Extract the (x, y) coordinate from the center of the cell holding the provided text.  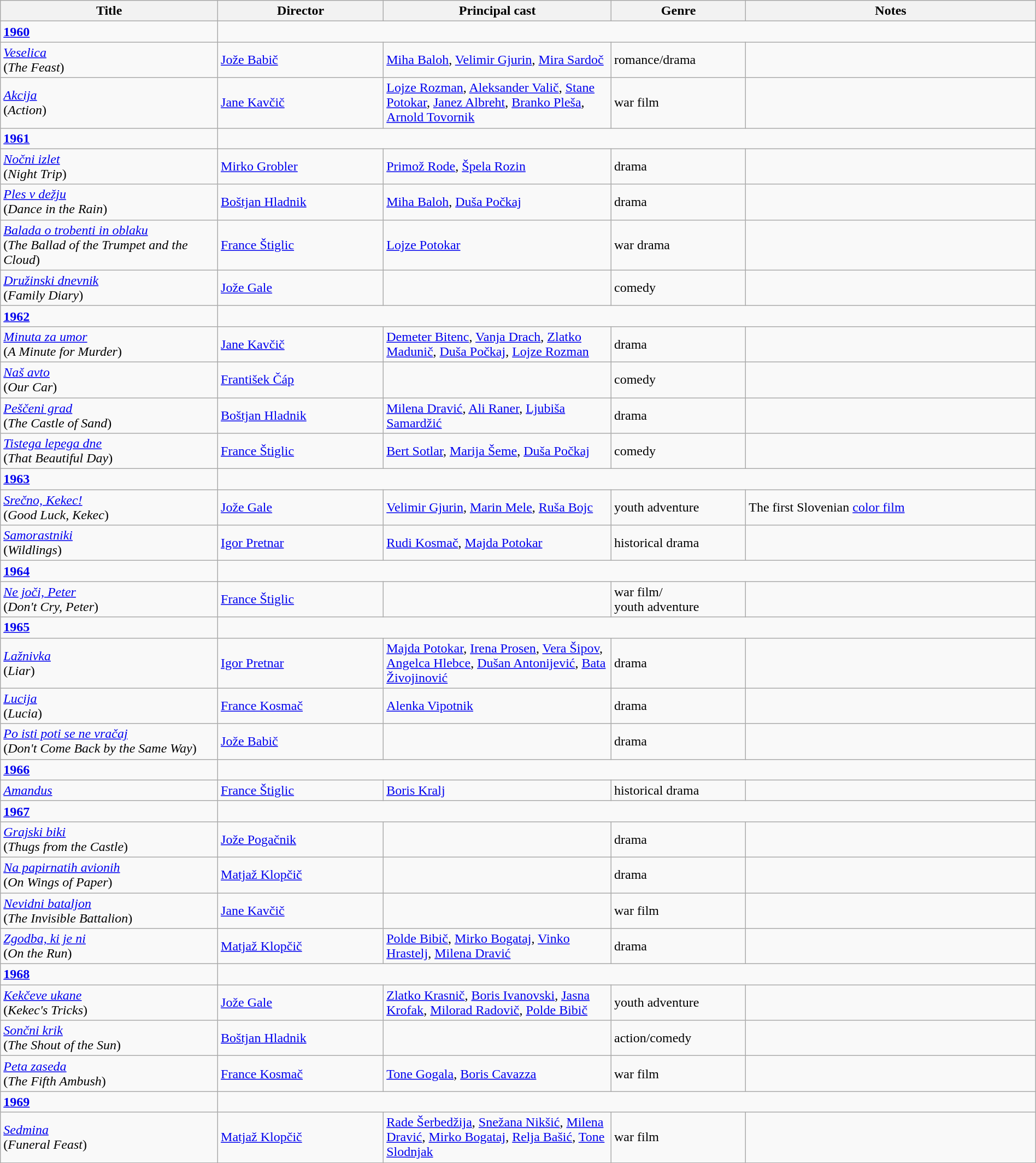
1960 (109, 32)
Title (109, 11)
Lažnivka(Liar) (109, 663)
1962 (109, 316)
Rudi Kosmač, Majda Potokar (497, 543)
Sedmina(Funeral Feast) (109, 1137)
Ples v dežju(Dance in the Rain) (109, 202)
Rade Šerbedžija, Snežana Nikšić, Milena Dravić, Mirko Bogataj, Relja Bašić, Tone Slodnjak (497, 1137)
war drama (678, 245)
František Čáp (301, 379)
Principal cast (497, 11)
Kekčeve ukane(Kekec's Tricks) (109, 1002)
1964 (109, 571)
Polde Bibič, Mirko Bogataj, Vinko Hrastelj, Milena Dravić (497, 947)
Zlatko Krasnič, Boris Ivanovski, Jasna Krofak, Milorad Radovič, Polde Bibič (497, 1002)
1963 (109, 479)
Miha Baloh, Duša Počkaj (497, 202)
1968 (109, 974)
1967 (109, 811)
Akcija(Action) (109, 103)
1969 (109, 1102)
Samorastniki(Wildlings) (109, 543)
Po isti poti se ne vračaj(Don't Come Back by the Same Way) (109, 741)
Mirko Grobler (301, 166)
Majda Potokar, Irena Prosen, Vera Šipov, Angelca Hlebce, Dušan Antonijević, Bata Živojinović (497, 663)
romance/drama (678, 60)
Director (301, 11)
Družinski dnevnik(Family Diary) (109, 287)
Balada o trobenti in oblaku(The Ballad of the Trumpet and the Cloud) (109, 245)
Na papirnatih avionih(On Wings of Paper) (109, 874)
Peta zaseda(The Fifth Ambush) (109, 1073)
Lojze Rozman, Aleksander Valič, Stane Potokar, Janez Albreht, Branko Pleša, Arnold Tovornik (497, 103)
Srečno, Kekec!(Good Luck, Kekec) (109, 507)
Tone Gogala, Boris Cavazza (497, 1073)
Alenka Vipotnik (497, 706)
Minuta za umor(A Minute for Murder) (109, 344)
1961 (109, 138)
Lucija(Lucia) (109, 706)
Miha Baloh, Velimir Gjurin, Mira Sardoč (497, 60)
Lojze Potokar (497, 245)
Demeter Bitenc, Vanja Drach, Zlatko Madunič, Duša Počkaj, Lojze Rozman (497, 344)
Milena Dravić, Ali Raner, Ljubiša Samardžić (497, 415)
Nevidni bataljon(The Invisible Battalion) (109, 911)
Sončni krik(The Shout of the Sun) (109, 1038)
Genre (678, 11)
Grajski biki(Thugs from the Castle) (109, 839)
action/comedy (678, 1038)
Zgodba, ki je ni(On the Run) (109, 947)
Velimir Gjurin, Marin Mele, Ruša Bojc (497, 507)
Bert Sotlar, Marija Šeme, Duša Počkaj (497, 451)
war film/youth adventure (678, 599)
Nočni izlet(Night Trip) (109, 166)
Notes (891, 11)
1966 (109, 770)
Peščeni grad(The Castle of Sand) (109, 415)
Boris Kralj (497, 790)
Tistega lepega dne(That Beautiful Day) (109, 451)
1965 (109, 627)
Primož Rode, Špela Rozin (497, 166)
Amandus (109, 790)
Jože Pogačnik (301, 839)
The first Slovenian color film (891, 507)
Naš avto(Our Car) (109, 379)
Ne joči, Peter(Don't Cry, Peter) (109, 599)
Veselica(The Feast) (109, 60)
